Identify which cell holds the provided text, then report its (x, y) central coordinate. 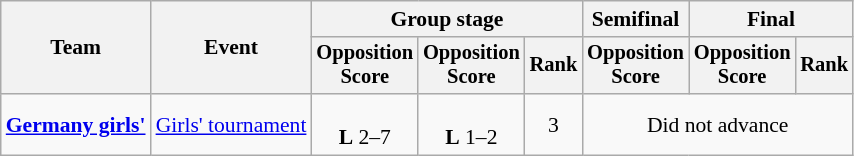
Germany girls' (76, 124)
Semifinal (636, 19)
Event (232, 48)
Final (771, 19)
Girls' tournament (232, 124)
L 2–7 (364, 124)
3 (554, 124)
L 1–2 (472, 124)
Did not advance (718, 124)
Team (76, 48)
Group stage (446, 19)
